Extract the [x, y] coordinate from the center of the cell holding the provided text.  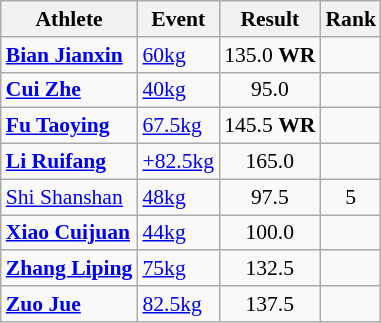
48kg [178, 197]
100.0 [270, 233]
145.5 WR [270, 126]
Zhang Liping [70, 269]
Shi Shanshan [70, 197]
135.0 WR [270, 55]
Li Ruifang [70, 162]
Xiao Cuijuan [70, 233]
Result [270, 19]
82.5kg [178, 304]
Bian Jianxin [70, 55]
132.5 [270, 269]
75kg [178, 269]
67.5kg [178, 126]
Zuo Jue [70, 304]
165.0 [270, 162]
5 [350, 197]
+82.5kg [178, 162]
137.5 [270, 304]
40kg [178, 90]
Athlete [70, 19]
60kg [178, 55]
95.0 [270, 90]
97.5 [270, 197]
Fu Taoying [70, 126]
Rank [350, 19]
Cui Zhe [70, 90]
Event [178, 19]
44kg [178, 233]
